Provide the [x, y] coordinate of the cell's center where the given text is located.  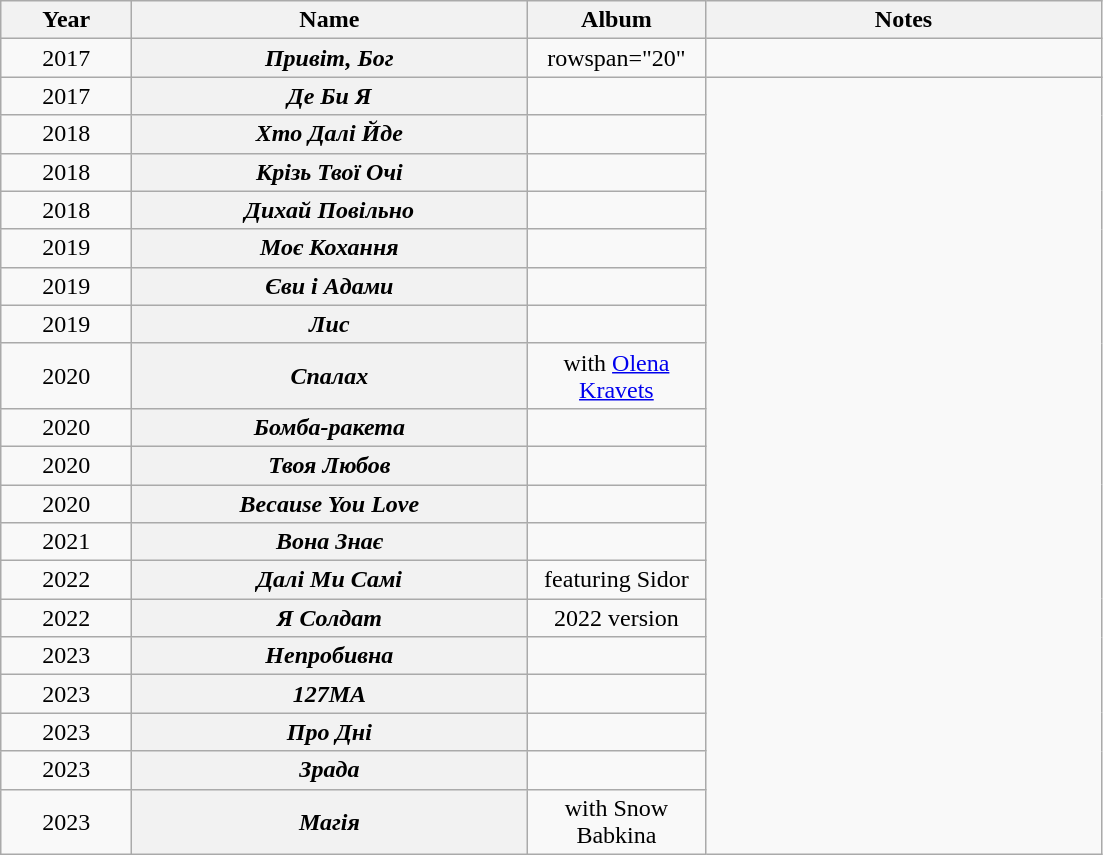
Твоя Любов [330, 465]
Непробивна [330, 656]
Де Би Я [330, 96]
Бомба-ракета [330, 427]
Далі Ми Самі [330, 580]
127МА [330, 694]
Єви і Адами [330, 286]
Лис [330, 324]
Привіт, Бог [330, 58]
featuring Sidor [616, 580]
Про Дні [330, 732]
Year [66, 20]
Крізь Твої Очі [330, 172]
rowspan="20" [616, 58]
2021 [66, 542]
Спалах [330, 376]
Because You Love [330, 503]
with Olena Kravets [616, 376]
Моє Кохання [330, 248]
Хто Далі Йде [330, 134]
Notes [904, 20]
Album [616, 20]
2022 version [616, 618]
Вона Знає [330, 542]
Name [330, 20]
Магія [330, 822]
with Snow Babkina [616, 822]
Зрада [330, 770]
Я Солдат [330, 618]
Дихай Повільно [330, 210]
